Determine the [x, y] coordinate at the center of the cell enclosing the given text.  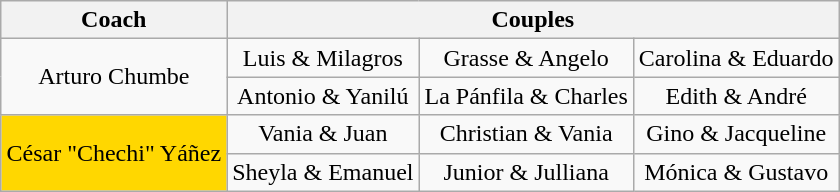
Coach [114, 20]
La Pánfila & Charles [526, 96]
Sheyla & Emanuel [323, 172]
Luis & Milagros [323, 58]
Christian & Vania [526, 134]
Carolina & Eduardo [736, 58]
Arturo Chumbe [114, 77]
Edith & André [736, 96]
Grasse & Angelo [526, 58]
Vania & Juan [323, 134]
César "Chechi" Yáñez [114, 153]
Antonio & Yanilú [323, 96]
Couples [533, 20]
Mónica & Gustavo [736, 172]
Junior & Julliana [526, 172]
Gino & Jacqueline [736, 134]
